From the cell containing the given text, extract its center point as [X, Y] coordinate. 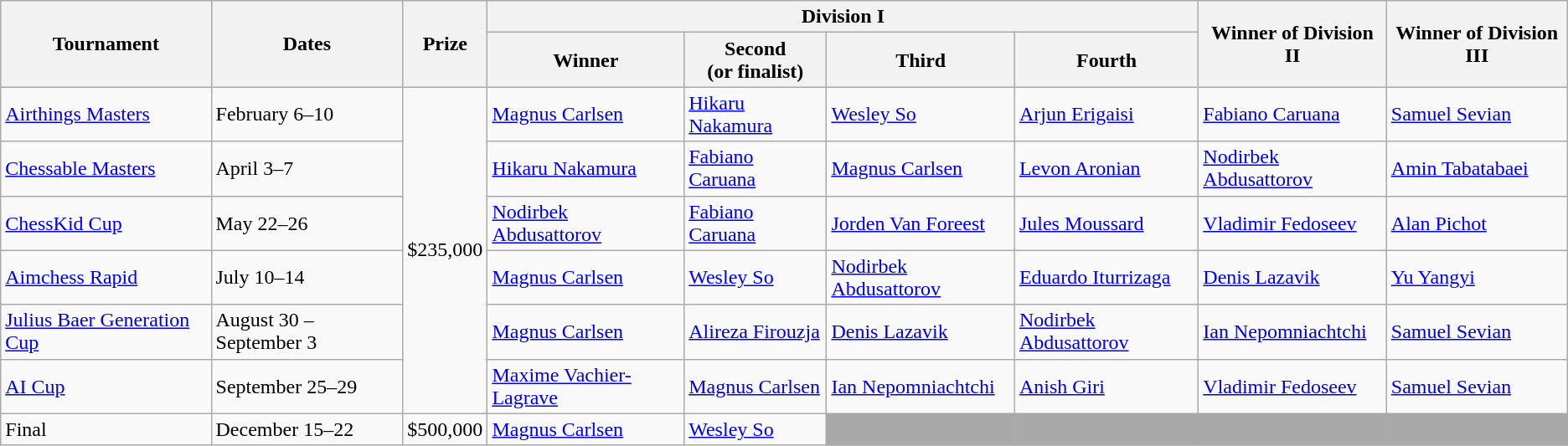
Final [106, 429]
Arjun Erigaisi [1106, 114]
February 6–10 [307, 114]
Levon Aronian [1106, 169]
Chessable Masters [106, 169]
Second(or finalist) [756, 60]
$235,000 [446, 250]
Dates [307, 44]
September 25–29 [307, 387]
Eduardo Iturrizaga [1106, 278]
Alireza Firouzja [756, 331]
Maxime Vachier-Lagrave [586, 387]
April 3–7 [307, 169]
Third [921, 60]
Winner of Division II [1293, 44]
AI Cup [106, 387]
Prize [446, 44]
Winner [586, 60]
July 10–14 [307, 278]
Division I [843, 17]
Airthings Masters [106, 114]
Winner of Division III [1477, 44]
Yu Yangyi [1477, 278]
Anish Giri [1106, 387]
May 22–26 [307, 223]
$500,000 [446, 429]
December 15–22 [307, 429]
Julius Baer Generation Cup [106, 331]
Jules Moussard [1106, 223]
ChessKid Cup [106, 223]
Aimchess Rapid [106, 278]
Alan Pichot [1477, 223]
Fourth [1106, 60]
Tournament [106, 44]
Amin Tabatabaei [1477, 169]
August 30 – September 3 [307, 331]
Jorden Van Foreest [921, 223]
